From the cell containing the given text, extract its center point as [x, y] coordinate. 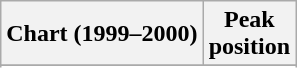
Chart (1999–2000) [102, 34]
Peak position [249, 34]
